Return [x, y] of the center of cell containing provided text 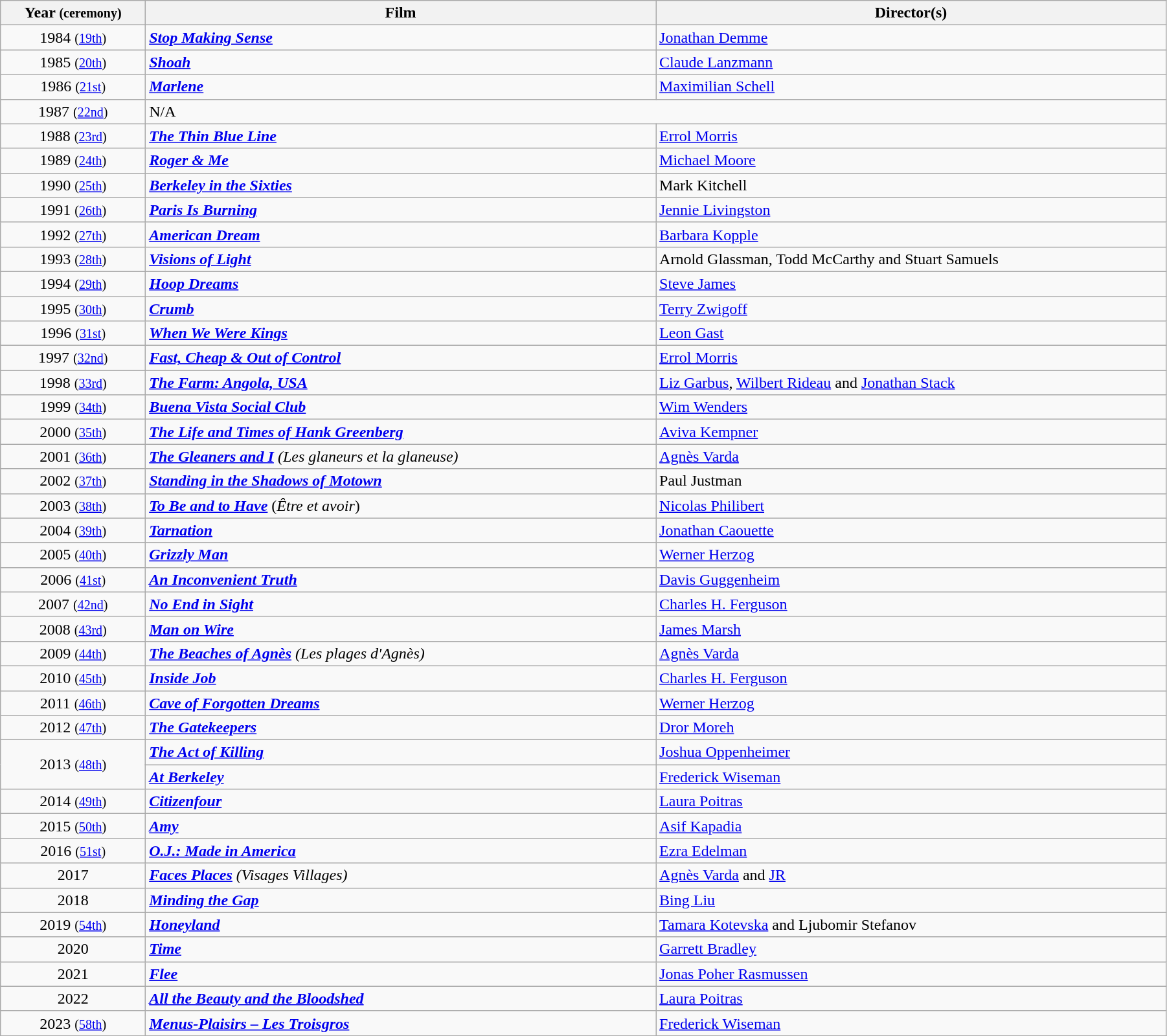
Roger & Me [401, 161]
1995 (30th) [73, 309]
Barbara Kopple [911, 234]
1998 (33rd) [73, 383]
Bing Liu [911, 900]
1987 (22nd) [73, 111]
Nicolas Philibert [911, 506]
2014 (49th) [73, 802]
Amy [401, 826]
Tamara Kotevska and Ljubomir Stefanov [911, 925]
American Dream [401, 234]
Standing in the Shadows of Motown [401, 481]
2000 (35th) [73, 432]
2015 (50th) [73, 826]
Arnold Glassman, Todd McCarthy and Stuart Samuels [911, 259]
1991 (26th) [73, 210]
The Thin Blue Line [401, 136]
2001 (36th) [73, 456]
The Farm: Angola, USA [401, 383]
The Act of Killing [401, 752]
Menus-Plaisirs – Les Troisgros [401, 1023]
Paris Is Burning [401, 210]
Mark Kitchell [911, 185]
Inside Job [401, 678]
Director(s) [911, 13]
2017 [73, 875]
Marlene [401, 87]
2003 (38th) [73, 506]
2021 [73, 974]
1993 (28th) [73, 259]
Flee [401, 974]
N/A [656, 111]
The Life and Times of Hank Greenberg [401, 432]
Film [401, 13]
Wim Wenders [911, 407]
2011 (46th) [73, 703]
Agnès Varda and JR [911, 875]
Dror Moreh [911, 728]
2012 (47th) [73, 728]
Steve James [911, 284]
Jonathan Caouette [911, 530]
1985 (20th) [73, 62]
2002 (37th) [73, 481]
1988 (23rd) [73, 136]
2009 (44th) [73, 653]
1999 (34th) [73, 407]
Ezra Edelman [911, 851]
The Beaches of Agnès (Les plages d'Agnès) [401, 653]
Faces Places (Visages Villages) [401, 875]
The Gatekeepers [401, 728]
Man on Wire [401, 629]
Crumb [401, 309]
Berkeley in the Sixties [401, 185]
Asif Kapadia [911, 826]
Buena Vista Social Club [401, 407]
Claude Lanzmann [911, 62]
Jennie Livingston [911, 210]
1986 (21st) [73, 87]
Visions of Light [401, 259]
2005 (40th) [73, 555]
Grizzly Man [401, 555]
Fast, Cheap & Out of Control [401, 358]
2007 (42nd) [73, 604]
Shoah [401, 62]
Tarnation [401, 530]
2008 (43rd) [73, 629]
Jonas Poher Rasmussen [911, 974]
Joshua Oppenheimer [911, 752]
Year (ceremony) [73, 13]
Minding the Gap [401, 900]
The Gleaners and I (Les glaneurs et la glaneuse) [401, 456]
Time [401, 949]
Paul Justman [911, 481]
2016 (51st) [73, 851]
1989 (24th) [73, 161]
Leon Gast [911, 333]
Terry Zwigoff [911, 309]
1984 (19th) [73, 38]
1994 (29th) [73, 284]
Maximilian Schell [911, 87]
1992 (27th) [73, 234]
Stop Making Sense [401, 38]
1997 (32nd) [73, 358]
No End in Sight [401, 604]
James Marsh [911, 629]
Liz Garbus, Wilbert Rideau and Jonathan Stack [911, 383]
1996 (31st) [73, 333]
2004 (39th) [73, 530]
Davis Guggenheim [911, 580]
2018 [73, 900]
2020 [73, 949]
2006 (41st) [73, 580]
2022 [73, 998]
2010 (45th) [73, 678]
2013 (48th) [73, 765]
All the Beauty and the Bloodshed [401, 998]
At Berkeley [401, 777]
Honeyland [401, 925]
1990 (25th) [73, 185]
O.J.: Made in America [401, 851]
Michael Moore [911, 161]
2019 (54th) [73, 925]
Jonathan Demme [911, 38]
Cave of Forgotten Dreams [401, 703]
Citizenfour [401, 802]
Aviva Kempner [911, 432]
To Be and to Have (Être et avoir) [401, 506]
When We Were Kings [401, 333]
Garrett Bradley [911, 949]
An Inconvenient Truth [401, 580]
Hoop Dreams [401, 284]
2023 (58th) [73, 1023]
